Locate the cell with the specified text and output its [X, Y] center coordinate. 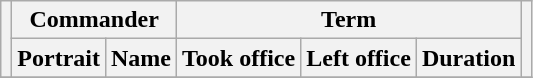
Term [349, 20]
Left office [359, 58]
Commander [94, 20]
Name [140, 58]
Portrait [59, 58]
Duration [468, 58]
Took office [239, 58]
